Search for the cell housing the specified text and yield its [x, y] center coordinate. 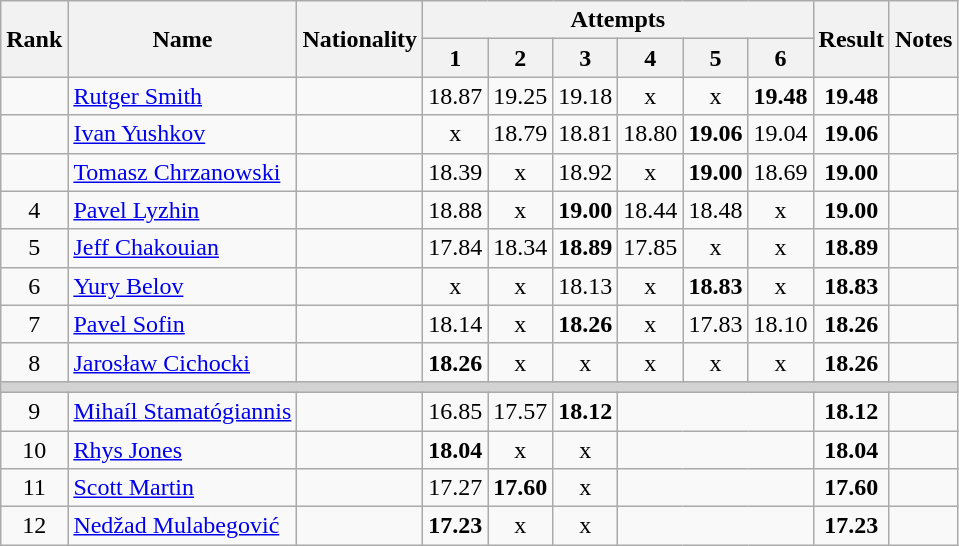
18.34 [520, 248]
17.85 [650, 248]
18.81 [586, 134]
Rutger Smith [182, 96]
19.04 [780, 134]
Nedžad Mulabegović [182, 526]
10 [34, 449]
2 [520, 58]
9 [34, 411]
18.14 [456, 324]
18.39 [456, 172]
17.83 [716, 324]
Attempts [618, 20]
Result [851, 39]
18.44 [650, 210]
8 [34, 362]
18.87 [456, 96]
Yury Belov [182, 286]
18.80 [650, 134]
Jeff Chakouian [182, 248]
18.10 [780, 324]
1 [456, 58]
Name [182, 39]
16.85 [456, 411]
17.57 [520, 411]
7 [34, 324]
Pavel Sofin [182, 324]
Mihaíl Stamatógiannis [182, 411]
Scott Martin [182, 488]
11 [34, 488]
Pavel Lyzhin [182, 210]
12 [34, 526]
18.79 [520, 134]
Jarosław Cichocki [182, 362]
Nationality [360, 39]
19.25 [520, 96]
Rank [34, 39]
Notes [923, 39]
18.69 [780, 172]
18.88 [456, 210]
18.92 [586, 172]
18.48 [716, 210]
17.84 [456, 248]
17.27 [456, 488]
3 [586, 58]
Rhys Jones [182, 449]
18.13 [586, 286]
Tomasz Chrzanowski [182, 172]
Ivan Yushkov [182, 134]
19.18 [586, 96]
